Extract the [x, y] coordinate from the center of the cell holding the provided text.  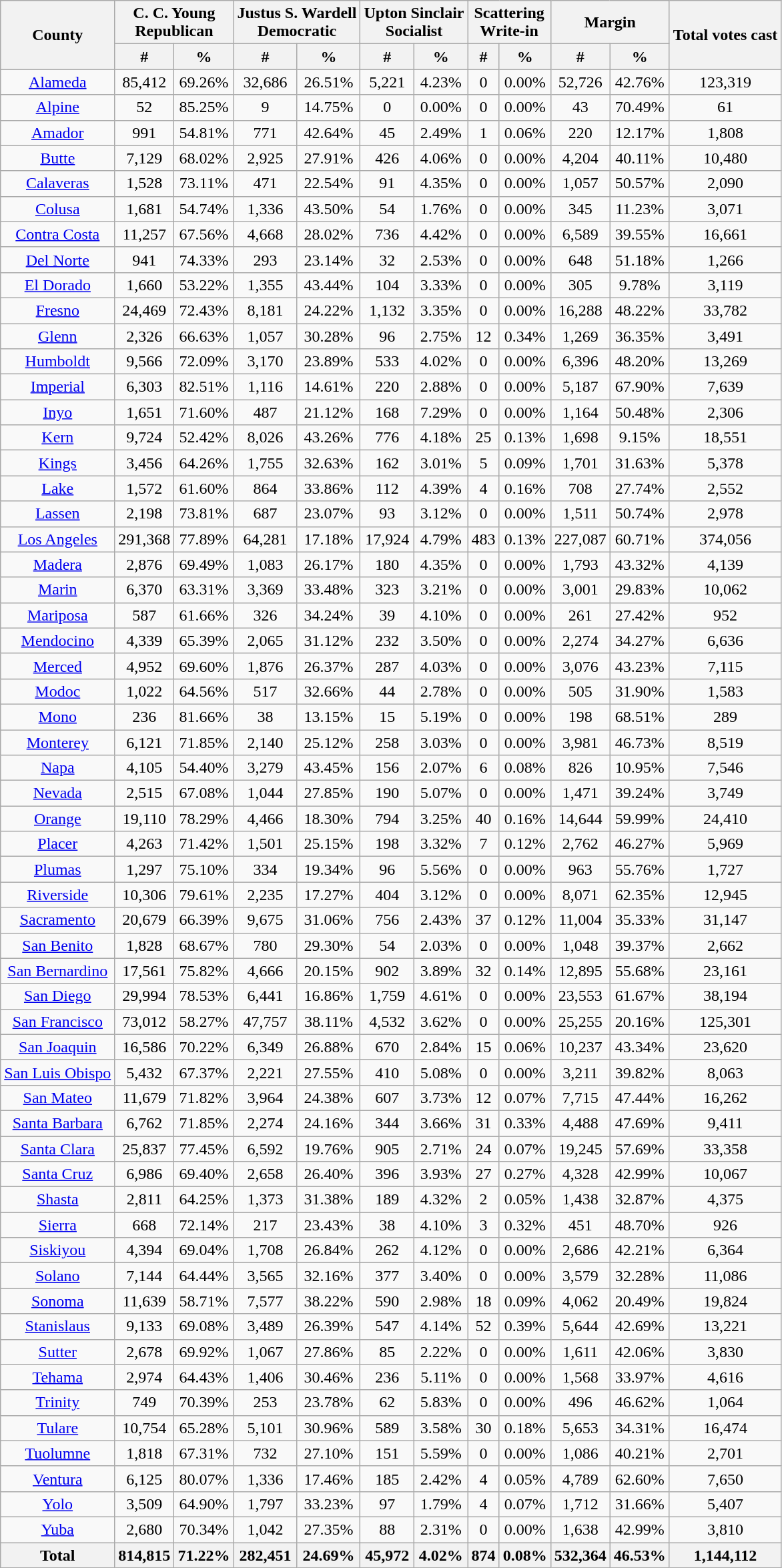
25 [483, 438]
39.82% [639, 1072]
Yolo [57, 1504]
8,026 [266, 438]
6,589 [580, 234]
9,566 [144, 362]
2.31% [440, 1529]
26.51% [328, 82]
589 [387, 1428]
32.87% [639, 1200]
69.92% [204, 1352]
3,509 [144, 1504]
Los Angeles [57, 539]
69.08% [204, 1326]
3,579 [580, 1276]
227,087 [580, 539]
70.49% [639, 107]
291,368 [144, 539]
55.76% [639, 869]
3,830 [725, 1352]
5.08% [440, 1072]
1.79% [440, 1504]
217 [266, 1225]
3 [483, 1225]
410 [387, 1072]
112 [387, 488]
6,592 [266, 1148]
345 [580, 209]
13,221 [725, 1326]
24.69% [328, 1555]
0.14% [524, 971]
38,194 [725, 996]
Total [57, 1555]
64.26% [204, 463]
7,115 [725, 666]
23.78% [328, 1403]
864 [266, 488]
38.11% [328, 1022]
43.34% [639, 1047]
40.11% [639, 158]
6,303 [144, 387]
3.25% [440, 819]
64.43% [204, 1377]
32.63% [328, 463]
5,378 [725, 463]
Justus S. WardellDemocratic [297, 23]
483 [483, 539]
4,616 [725, 1377]
91 [387, 183]
25.15% [328, 844]
66.63% [204, 336]
97 [387, 1504]
31.90% [639, 691]
42.76% [639, 82]
Modoc [57, 691]
687 [266, 514]
26.84% [328, 1250]
1,164 [580, 412]
4.23% [440, 82]
4,668 [266, 234]
19.76% [328, 1148]
61 [725, 107]
3.21% [440, 590]
6,370 [144, 590]
43.50% [328, 209]
72.09% [204, 362]
4,488 [580, 1123]
27.42% [639, 615]
Siskiyou [57, 1250]
85,412 [144, 82]
San Benito [57, 945]
Santa Cruz [57, 1174]
902 [387, 971]
404 [387, 895]
6 [483, 768]
4.14% [440, 1326]
3.35% [440, 310]
19.34% [328, 869]
2,925 [266, 158]
3.01% [440, 463]
San Joaquin [57, 1047]
451 [580, 1225]
20,679 [144, 920]
3,456 [144, 463]
708 [580, 488]
20.16% [639, 1022]
4,952 [144, 666]
Solano [57, 1276]
2,552 [725, 488]
1,044 [266, 793]
Mariposa [57, 615]
7 [483, 844]
36.35% [639, 336]
93 [387, 514]
7,129 [144, 158]
323 [387, 590]
18,551 [725, 438]
9,724 [144, 438]
32.16% [328, 1276]
4,204 [580, 158]
Trinity [57, 1403]
78.29% [204, 819]
2.84% [440, 1047]
47.69% [639, 1123]
17.46% [328, 1479]
31.06% [328, 920]
9.78% [639, 285]
151 [387, 1453]
61.66% [204, 615]
1,297 [144, 869]
Placer [57, 844]
27.85% [328, 793]
69.26% [204, 82]
8,063 [725, 1072]
814,815 [144, 1555]
26.39% [328, 1326]
Marin [57, 590]
Shasta [57, 1200]
5,101 [266, 1428]
0.18% [524, 1428]
1,708 [266, 1250]
533 [387, 362]
5.56% [440, 869]
4.06% [440, 158]
3.03% [440, 743]
123,319 [725, 82]
2,221 [266, 1072]
1,048 [580, 945]
25,255 [580, 1022]
305 [580, 285]
Tulare [57, 1428]
50.74% [639, 514]
2.07% [440, 768]
23,161 [725, 971]
11,679 [144, 1098]
2,306 [725, 412]
10,306 [144, 895]
San Bernardino [57, 971]
51.18% [639, 260]
648 [580, 260]
82.51% [204, 387]
68.51% [639, 717]
75.10% [204, 869]
874 [483, 1555]
14.75% [328, 107]
3,119 [725, 285]
4,139 [725, 564]
2.22% [440, 1352]
4,532 [387, 1022]
Imperial [57, 387]
2,686 [580, 1250]
1,681 [144, 209]
547 [387, 1326]
42.69% [639, 1326]
2,658 [266, 1174]
48.20% [639, 362]
73.11% [204, 183]
287 [387, 666]
30.46% [328, 1377]
6,349 [266, 1047]
29.83% [639, 590]
San Diego [57, 996]
70.34% [204, 1529]
20.15% [328, 971]
25,837 [144, 1148]
34.24% [328, 615]
17,924 [387, 539]
1,042 [266, 1529]
14.61% [328, 387]
5.59% [440, 1453]
162 [387, 463]
33.48% [328, 590]
46.73% [639, 743]
24,410 [725, 819]
58.27% [204, 1022]
Riverside [57, 895]
48.22% [639, 310]
6,762 [144, 1123]
62.35% [639, 895]
30 [483, 1428]
32,686 [266, 82]
1,064 [725, 1403]
Butte [57, 158]
46.27% [639, 844]
85 [387, 1352]
587 [144, 615]
48.70% [639, 1225]
232 [387, 641]
4,339 [144, 641]
771 [266, 133]
5,187 [580, 387]
54.74% [204, 209]
3.33% [440, 285]
32.66% [328, 691]
24.16% [328, 1123]
Yuba [57, 1529]
2,140 [266, 743]
11,639 [144, 1301]
2.78% [440, 691]
1,511 [580, 514]
826 [580, 768]
180 [387, 564]
22.54% [328, 183]
Kings [57, 463]
16,586 [144, 1047]
47.44% [639, 1098]
1,876 [266, 666]
12.17% [639, 133]
4,666 [266, 971]
3,810 [725, 1529]
26.40% [328, 1174]
3,489 [266, 1326]
52,726 [580, 82]
60.71% [639, 539]
4.12% [440, 1250]
2,974 [144, 1377]
1,568 [580, 1377]
27.91% [328, 158]
12,945 [725, 895]
16,661 [725, 234]
43.26% [328, 438]
1,144,112 [725, 1555]
45 [387, 133]
4.79% [440, 539]
8,071 [580, 895]
52.42% [204, 438]
63.31% [204, 590]
43.23% [639, 666]
24.22% [328, 310]
104 [387, 285]
Monterey [57, 743]
505 [580, 691]
7,546 [725, 768]
3,076 [580, 666]
5,432 [144, 1072]
54.40% [204, 768]
16,288 [580, 310]
253 [266, 1403]
46.62% [639, 1403]
289 [725, 717]
67.37% [204, 1072]
590 [387, 1301]
3,491 [725, 336]
0.34% [524, 336]
30.96% [328, 1428]
16,474 [725, 1428]
0.39% [524, 1326]
67.56% [204, 234]
1,727 [725, 869]
69.04% [204, 1250]
5,221 [387, 82]
2.49% [440, 133]
18.30% [328, 819]
37 [483, 920]
42.64% [328, 133]
7,650 [725, 1479]
40.21% [639, 1453]
7,715 [580, 1098]
4,789 [580, 1479]
27 [483, 1174]
Tuolumne [57, 1453]
71.60% [204, 412]
43 [580, 107]
62 [387, 1403]
1,701 [580, 463]
941 [144, 260]
31.12% [328, 641]
3.50% [440, 641]
54.81% [204, 133]
2,515 [144, 793]
1,528 [144, 183]
Kern [57, 438]
6,636 [725, 641]
23.14% [328, 260]
62.60% [639, 1479]
607 [387, 1098]
23.89% [328, 362]
17.18% [328, 539]
27.74% [639, 488]
293 [266, 260]
Alameda [57, 82]
5,653 [580, 1428]
3.58% [440, 1428]
20.49% [639, 1301]
125,301 [725, 1022]
4,466 [266, 819]
3,279 [266, 768]
326 [266, 615]
8,519 [725, 743]
1,759 [387, 996]
4,105 [144, 768]
1 [483, 133]
1,269 [580, 336]
1,818 [144, 1453]
ScatteringWrite-in [509, 23]
3.32% [440, 844]
1,022 [144, 691]
3.62% [440, 1022]
2,235 [266, 895]
10,754 [144, 1428]
1,797 [266, 1504]
2 [483, 1200]
33,358 [725, 1148]
26.37% [328, 666]
Lassen [57, 514]
26.17% [328, 564]
926 [725, 1225]
38.22% [328, 1301]
258 [387, 743]
5,969 [725, 844]
168 [387, 412]
47,757 [266, 1022]
282,451 [266, 1555]
77.89% [204, 539]
3,211 [580, 1072]
1,355 [266, 285]
24.38% [328, 1098]
10,067 [725, 1174]
6,441 [266, 996]
72.43% [204, 310]
9,411 [725, 1123]
69.49% [204, 564]
1,793 [580, 564]
1,611 [580, 1352]
2.42% [440, 1479]
1,067 [266, 1352]
4,062 [580, 1301]
Orange [57, 819]
5.07% [440, 793]
58.71% [204, 1301]
334 [266, 869]
43.44% [328, 285]
2.75% [440, 336]
6,121 [144, 743]
4.42% [440, 234]
1,712 [580, 1504]
2,978 [725, 514]
1.76% [440, 209]
261 [580, 615]
44 [387, 691]
11,257 [144, 234]
9.15% [639, 438]
Stanislaus [57, 1326]
10,480 [725, 158]
39 [387, 615]
Ventura [57, 1479]
2,762 [580, 844]
9 [266, 107]
Santa Barbara [57, 1123]
34.27% [639, 641]
31,147 [725, 920]
33,782 [725, 310]
1,651 [144, 412]
65.39% [204, 641]
532,364 [580, 1555]
780 [266, 945]
2.71% [440, 1148]
61.67% [639, 996]
32.28% [639, 1276]
C. C. YoungRepublican [174, 23]
0.27% [524, 1174]
756 [387, 920]
16,262 [725, 1098]
16.86% [328, 996]
39.55% [639, 234]
11,086 [725, 1276]
1,132 [387, 310]
377 [387, 1276]
68.02% [204, 158]
33.23% [328, 1504]
794 [387, 819]
39.37% [639, 945]
59.99% [639, 819]
0.32% [524, 1225]
Fresno [57, 310]
31 [483, 1123]
40 [483, 819]
426 [387, 158]
46.53% [639, 1555]
374,056 [725, 539]
Mendocino [57, 641]
5,407 [725, 1504]
5.19% [440, 717]
Contra Costa [57, 234]
1,698 [580, 438]
11.23% [639, 209]
88 [387, 1529]
1,471 [580, 793]
San Mateo [57, 1098]
67.31% [204, 1453]
Total votes cast [725, 35]
4.18% [440, 438]
31.66% [639, 1504]
45,972 [387, 1555]
6,364 [725, 1250]
29.30% [328, 945]
4,375 [725, 1200]
2,811 [144, 1200]
66.39% [204, 920]
736 [387, 234]
5,644 [580, 1326]
San Francisco [57, 1022]
El Dorado [57, 285]
2,326 [144, 336]
81.66% [204, 717]
2,701 [725, 1453]
1,086 [580, 1453]
3,071 [725, 209]
27.10% [328, 1453]
17.27% [328, 895]
29,994 [144, 996]
70.39% [204, 1403]
2.53% [440, 260]
23,620 [725, 1047]
14,644 [580, 819]
21.12% [328, 412]
19,110 [144, 819]
4,394 [144, 1250]
33.97% [639, 1377]
1,583 [725, 691]
1,116 [266, 387]
64.25% [204, 1200]
6,125 [144, 1479]
Plumas [57, 869]
1,572 [144, 488]
2.43% [440, 920]
23.07% [328, 514]
42.06% [639, 1352]
Madera [57, 564]
11,004 [580, 920]
24 [483, 1148]
185 [387, 1479]
5.83% [440, 1403]
496 [580, 1403]
Sutter [57, 1352]
28.02% [328, 234]
65.28% [204, 1428]
3,964 [266, 1098]
3,369 [266, 590]
1,828 [144, 945]
County [57, 35]
262 [387, 1250]
69.40% [204, 1174]
Sierra [57, 1225]
7,577 [266, 1301]
30.28% [328, 336]
6,986 [144, 1174]
1,438 [580, 1200]
43.32% [639, 564]
2.03% [440, 945]
4,328 [580, 1174]
3,749 [725, 793]
1,266 [725, 260]
74.33% [204, 260]
Amador [57, 133]
67.08% [204, 793]
75.82% [204, 971]
10.95% [639, 768]
Margin [610, 23]
670 [387, 1047]
50.57% [639, 183]
Napa [57, 768]
396 [387, 1174]
4,263 [144, 844]
80.07% [204, 1479]
7,144 [144, 1276]
905 [387, 1148]
2,662 [725, 945]
487 [266, 412]
1,638 [580, 1529]
70.22% [204, 1047]
Sacramento [57, 920]
55.68% [639, 971]
2,678 [144, 1352]
13.15% [328, 717]
79.61% [204, 895]
78.53% [204, 996]
Alpine [57, 107]
19,824 [725, 1301]
5.11% [440, 1377]
18 [483, 1301]
517 [266, 691]
6,396 [580, 362]
Glenn [57, 336]
Del Norte [57, 260]
3,170 [266, 362]
749 [144, 1403]
2.98% [440, 1301]
Santa Clara [57, 1148]
3,565 [266, 1276]
4.03% [440, 666]
1,406 [266, 1377]
27.86% [328, 1352]
8,181 [266, 310]
0.33% [524, 1123]
13,269 [725, 362]
Sonoma [57, 1301]
4.32% [440, 1200]
7,639 [725, 387]
991 [144, 133]
43.45% [328, 768]
25.12% [328, 743]
73,012 [144, 1022]
68.67% [204, 945]
Mono [57, 717]
26.88% [328, 1047]
1,373 [266, 1200]
77.45% [204, 1148]
71.22% [204, 1555]
31.38% [328, 1200]
1,501 [266, 844]
2,876 [144, 564]
Colusa [57, 209]
3,001 [580, 590]
3.89% [440, 971]
69.60% [204, 666]
35.33% [639, 920]
57.69% [639, 1148]
64.90% [204, 1504]
San Luis Obispo [57, 1072]
42.21% [639, 1250]
5 [483, 463]
668 [144, 1225]
53.22% [204, 285]
189 [387, 1200]
71.82% [204, 1098]
23,553 [580, 996]
2,680 [144, 1529]
1,808 [725, 133]
776 [387, 438]
27.35% [328, 1529]
3.73% [440, 1098]
64.44% [204, 1276]
Nevada [57, 793]
2,065 [266, 641]
3.93% [440, 1174]
1,660 [144, 285]
1,083 [266, 564]
19,245 [580, 1148]
Lake [57, 488]
31.63% [639, 463]
10,062 [725, 590]
4.61% [440, 996]
9,675 [266, 920]
3,981 [580, 743]
Inyo [57, 412]
71.42% [204, 844]
2,198 [144, 514]
471 [266, 183]
85.25% [204, 107]
Merced [57, 666]
963 [580, 869]
64.56% [204, 691]
7.29% [440, 412]
39.24% [639, 793]
Tehama [57, 1377]
73.81% [204, 514]
17,561 [144, 971]
4.39% [440, 488]
34.31% [639, 1428]
64,281 [266, 539]
50.48% [639, 412]
12,895 [580, 971]
24,469 [144, 310]
732 [266, 1453]
33.86% [328, 488]
2,090 [725, 183]
61.60% [204, 488]
1,755 [266, 463]
9,133 [144, 1326]
3.40% [440, 1276]
Humboldt [57, 362]
72.14% [204, 1225]
Upton SinclairSocialist [414, 23]
156 [387, 768]
190 [387, 793]
Calaveras [57, 183]
67.90% [639, 387]
27.55% [328, 1072]
23.43% [328, 1225]
2.88% [440, 387]
10,237 [580, 1047]
952 [725, 615]
344 [387, 1123]
3.66% [440, 1123]
